Locate the cell with the specified text and output its [x, y] center coordinate. 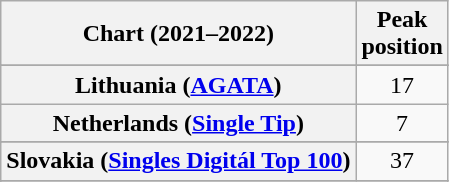
7 [402, 123]
37 [402, 161]
Peakposition [402, 34]
17 [402, 85]
Chart (2021–2022) [178, 34]
Lithuania (AGATA) [178, 85]
Slovakia (Singles Digitál Top 100) [178, 161]
Netherlands (Single Tip) [178, 123]
